Return the (x, y) coordinate for the center point of the cell that contains the specified text.  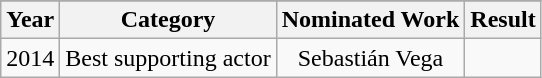
Best supporting actor (168, 58)
Year (30, 20)
Result (503, 20)
Category (168, 20)
Nominated Work (370, 20)
Sebastián Vega (370, 58)
2014 (30, 58)
